Find where the given text appears and provide that cell's center as (x, y) coordinate. 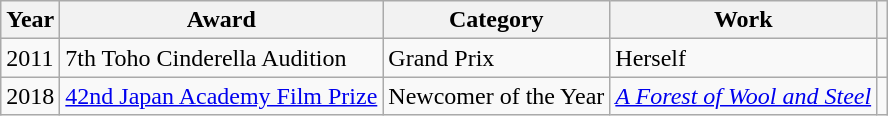
Newcomer of the Year (496, 96)
2018 (30, 96)
Grand Prix (496, 58)
2011 (30, 58)
42nd Japan Academy Film Prize (222, 96)
7th Toho Cinderella Audition (222, 58)
Work (744, 20)
Award (222, 20)
Category (496, 20)
Year (30, 20)
A Forest of Wool and Steel (744, 96)
Herself (744, 58)
